Pinpoint the cell where the given text exists, returning its (X, Y) midpoint coordinate. 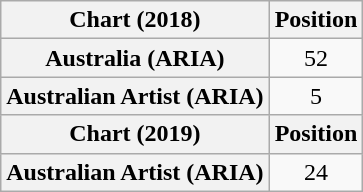
Chart (2019) (135, 134)
Chart (2018) (135, 20)
24 (316, 172)
5 (316, 96)
Australia (ARIA) (135, 58)
52 (316, 58)
